Determine the (X, Y) coordinate at the center of the cell enclosing the given text.  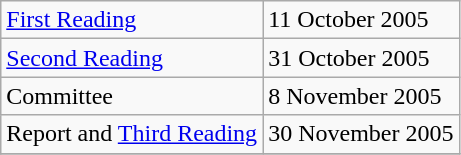
31 October 2005 (361, 58)
Committee (132, 96)
Report and Third Reading (132, 134)
30 November 2005 (361, 134)
First Reading (132, 20)
Second Reading (132, 58)
8 November 2005 (361, 96)
11 October 2005 (361, 20)
